Determine the [x, y] coordinate at the center of the cell enclosing the given text.  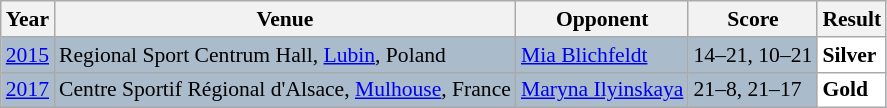
Venue [285, 19]
Mia Blichfeldt [602, 55]
Opponent [602, 19]
21–8, 21–17 [752, 90]
Silver [852, 55]
Gold [852, 90]
Maryna Ilyinskaya [602, 90]
Result [852, 19]
2015 [28, 55]
Score [752, 19]
2017 [28, 90]
Year [28, 19]
14–21, 10–21 [752, 55]
Regional Sport Centrum Hall, Lubin, Poland [285, 55]
Centre Sportif Régional d'Alsace, Mulhouse, France [285, 90]
